Search for the cell housing the specified text and yield its [x, y] center coordinate. 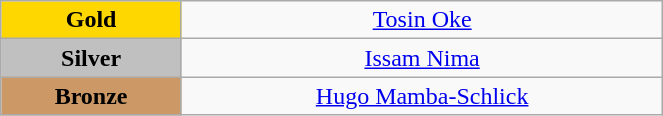
Hugo Mamba-Schlick [422, 96]
Gold [92, 20]
Tosin Oke [422, 20]
Issam Nima [422, 58]
Bronze [92, 96]
Silver [92, 58]
